Return the (x, y) coordinate for the center point of the cell that contains the specified text.  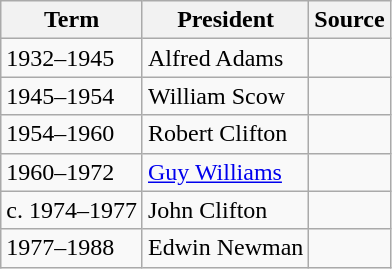
Robert Clifton (225, 134)
1960–1972 (72, 172)
Guy Williams (225, 172)
President (225, 20)
Edwin Newman (225, 248)
1954–1960 (72, 134)
William Scow (225, 96)
1932–1945 (72, 58)
1945–1954 (72, 96)
John Clifton (225, 210)
c. 1974–1977 (72, 210)
Source (350, 20)
1977–1988 (72, 248)
Alfred Adams (225, 58)
Term (72, 20)
